Locate the cell with the specified text and output its [X, Y] center coordinate. 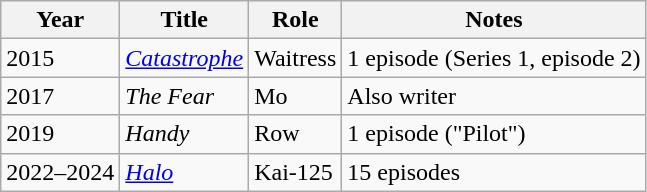
Mo [296, 96]
The Fear [184, 96]
Also writer [494, 96]
2017 [60, 96]
Kai-125 [296, 172]
1 episode (Series 1, episode 2) [494, 58]
2015 [60, 58]
Role [296, 20]
Notes [494, 20]
Catastrophe [184, 58]
Handy [184, 134]
Halo [184, 172]
2022–2024 [60, 172]
Title [184, 20]
15 episodes [494, 172]
2019 [60, 134]
Row [296, 134]
Waitress [296, 58]
Year [60, 20]
1 episode ("Pilot") [494, 134]
